Capture the cell that displays the provided text and extract its (x, y) central coordinate. 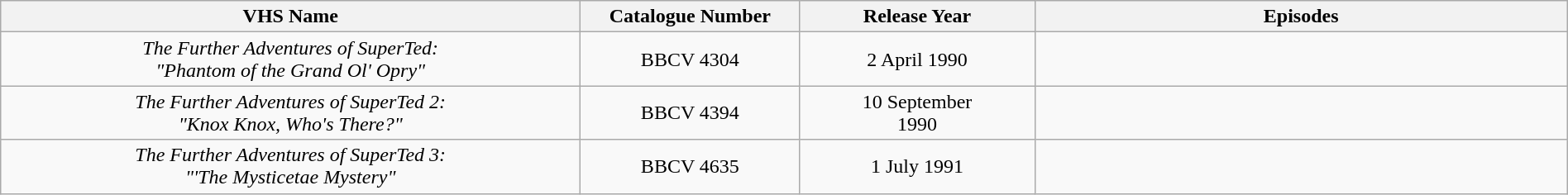
BBCV 4394 (690, 112)
2 April 1990 (917, 59)
Release Year (917, 17)
The Further Adventures of SuperTed 2:"Knox Knox, Who's There?" (291, 112)
10 September1990 (917, 112)
BBCV 4635 (690, 167)
Catalogue Number (690, 17)
The Further Adventures of SuperTed:"Phantom of the Grand Ol' Opry" (291, 59)
VHS Name (291, 17)
The Further Adventures of SuperTed 3:"'The Mysticetae Mystery" (291, 167)
BBCV 4304 (690, 59)
Episodes (1301, 17)
1 July 1991 (917, 167)
